Extract the (X, Y) coordinate from the center of the cell holding the provided text.  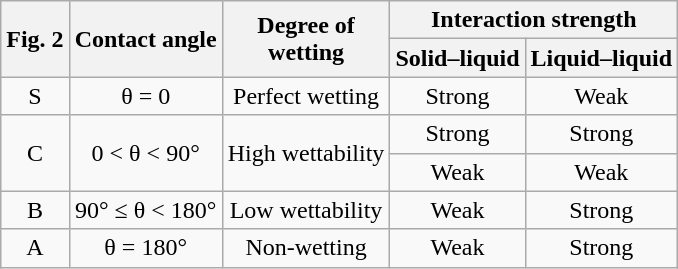
Perfect wetting (306, 96)
A (35, 248)
0 < θ < 90° (146, 153)
Fig. 2 (35, 39)
High wettability (306, 153)
Interaction strength (534, 20)
Non-wetting (306, 248)
Solid–liquid (458, 58)
Degree of wetting (306, 39)
Low wettability (306, 210)
90° ≤ θ < 180° (146, 210)
Contact angle (146, 39)
C (35, 153)
θ = 180° (146, 248)
Liquid–liquid (602, 58)
θ = 0 (146, 96)
S (35, 96)
B (35, 210)
